Identify which cell holds the provided text, then report its (x, y) central coordinate. 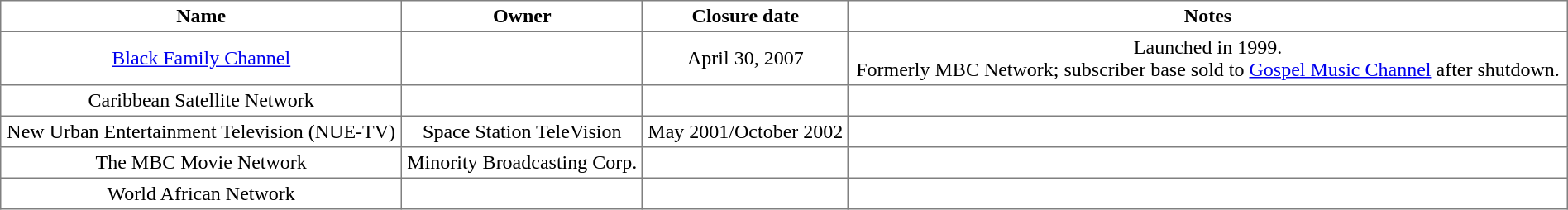
April 30, 2007 (746, 58)
May 2001/October 2002 (746, 131)
Closure date (746, 17)
World African Network (202, 193)
Space Station TeleVision (523, 131)
Black Family Channel (202, 58)
Launched in 1999.Formerly MBC Network; subscriber base sold to Gospel Music Channel after shutdown. (1207, 58)
New Urban Entertainment Television (NUE-TV) (202, 131)
The MBC Movie Network (202, 163)
Name (202, 17)
Minority Broadcasting Corp. (523, 163)
Notes (1207, 17)
Owner (523, 17)
Caribbean Satellite Network (202, 101)
